For the text-containing cell, return its midpoint in [X, Y] coordinate format. 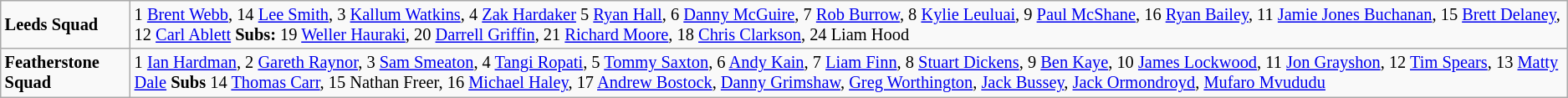
Leeds Squad [65, 24]
Featherstone Squad [65, 73]
